Capture the cell that displays the provided text and extract its [X, Y] central coordinate. 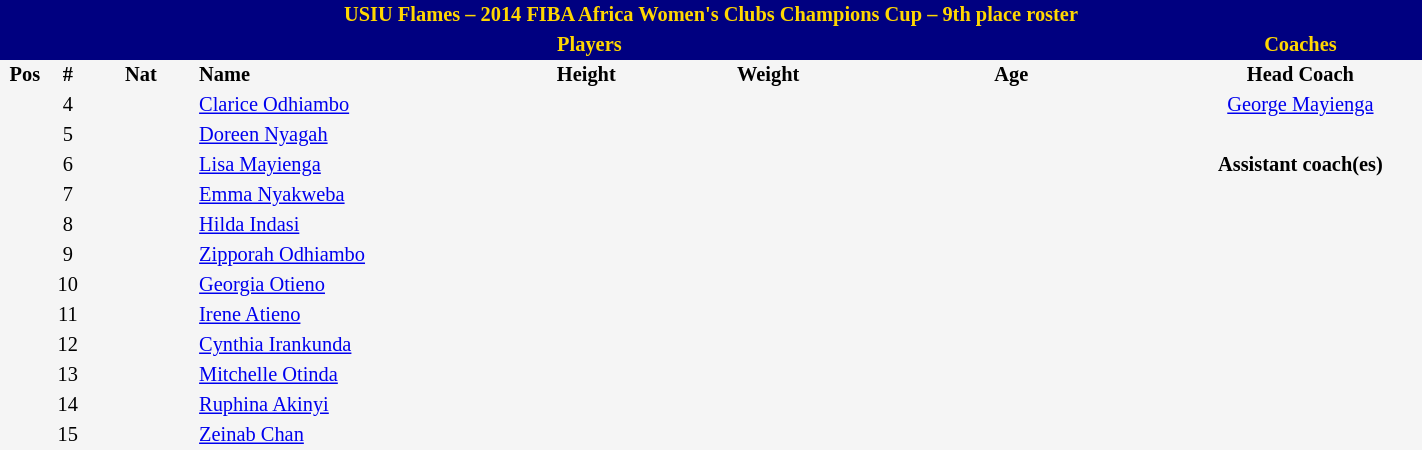
10 [68, 285]
6 [68, 165]
13 [68, 375]
Zeinab Chan [338, 435]
9 [68, 255]
Ruphina Akinyi [338, 405]
Assistant coach(es) [1300, 165]
Cynthia Irankunda [338, 345]
4 [68, 105]
Weight [768, 75]
Nat [141, 75]
Mitchelle Otinda [338, 375]
Emma Nyakweba [338, 195]
Pos [25, 75]
Players [590, 45]
Zipporah Odhiambo [338, 255]
Age [1012, 75]
USIU Flames – 2014 FIBA Africa Women's Clubs Champions Cup – 9th place roster [711, 15]
Lisa Mayienga [338, 165]
Name [338, 75]
12 [68, 345]
George Mayienga [1300, 105]
# [68, 75]
Georgia Otieno [338, 285]
Irene Atieno [338, 315]
14 [68, 405]
Head Coach [1300, 75]
8 [68, 225]
15 [68, 435]
5 [68, 135]
Doreen Nyagah [338, 135]
Height [586, 75]
11 [68, 315]
Coaches [1300, 45]
Hilda Indasi [338, 225]
7 [68, 195]
Clarice Odhiambo [338, 105]
